Locate the cell with the specified text and output its (x, y) center coordinate. 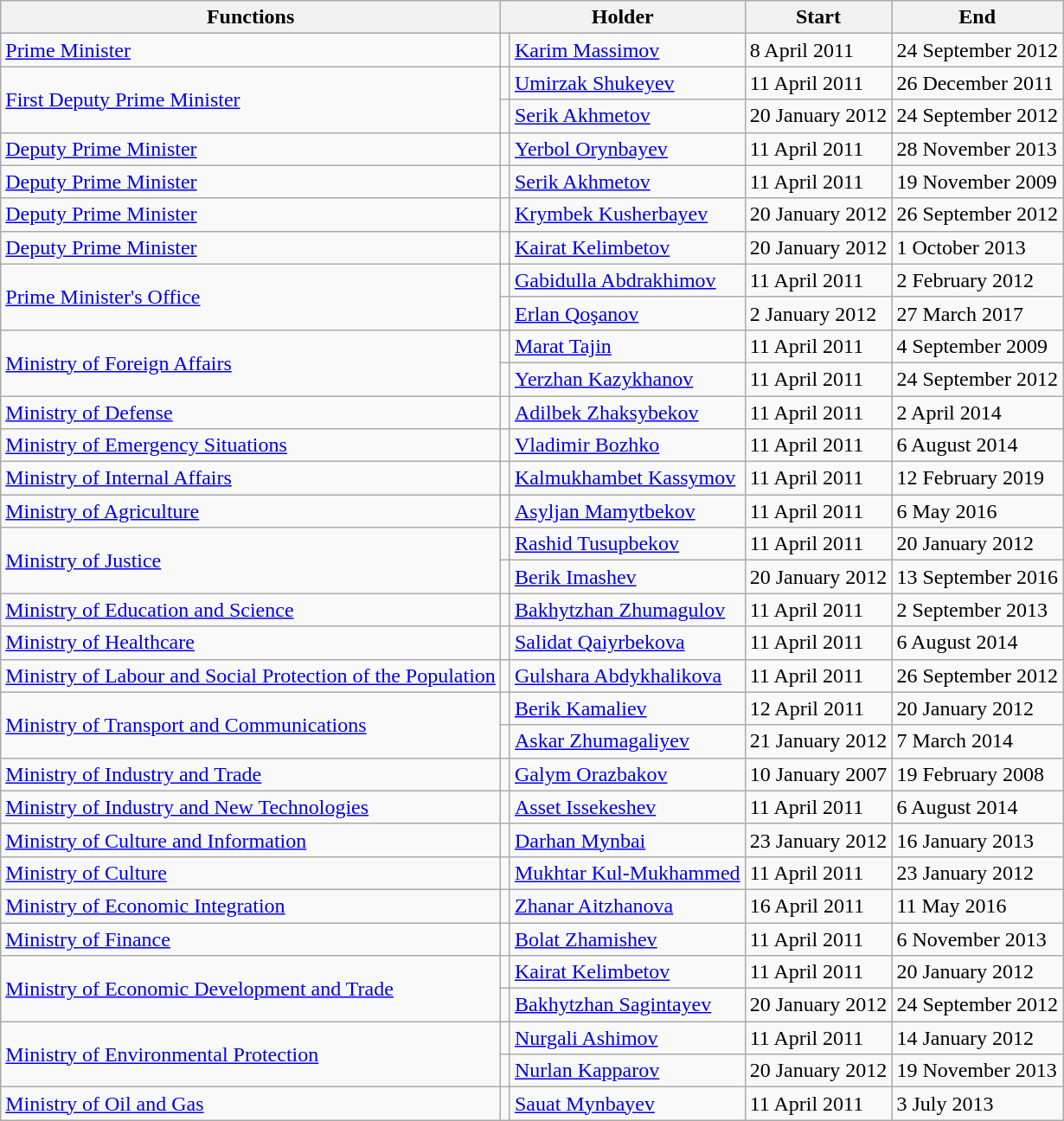
Ministry of Foreign Affairs (251, 362)
First Deputy Prime Minister (251, 99)
Kalmukhambet Kassymov (627, 478)
Mukhtar Kul-Mukhammed (627, 873)
Ministry of Healthcare (251, 643)
Ministry of Industry and New Technologies (251, 807)
Vladimir Bozhko (627, 445)
Salidat Qaiyrbekova (627, 643)
Askar Zhumagaliyev (627, 741)
12 April 2011 (818, 708)
Asset Issekeshev (627, 807)
2 September 2013 (977, 610)
2 January 2012 (818, 313)
Ministry of Internal Affairs (251, 478)
Asyljan Mamytbekov (627, 511)
8 April 2011 (818, 50)
Ministry of Oil and Gas (251, 1104)
Marat Tajin (627, 346)
Functions (251, 17)
21 January 2012 (818, 741)
14 January 2012 (977, 1038)
Yerzhan Kazykhanov (627, 379)
19 November 2013 (977, 1071)
10 January 2007 (818, 774)
7 March 2014 (977, 741)
27 March 2017 (977, 313)
Adilbek Zhaksybekov (627, 413)
Nurlan Kapparov (627, 1071)
16 April 2011 (818, 906)
Bolat Zhamishev (627, 938)
Galym Orazbakov (627, 774)
3 July 2013 (977, 1104)
2 February 2012 (977, 280)
6 November 2013 (977, 938)
Bakhytzhan Sagintayev (627, 1005)
Zhanar Aitzhanova (627, 906)
Ministry of Labour and Social Protection of the Population (251, 676)
Bakhytzhan Zhumagulov (627, 610)
Berik Kamaliev (627, 708)
End (977, 17)
Ministry of Justice (251, 560)
Holder (623, 17)
28 November 2013 (977, 149)
Ministry of Education and Science (251, 610)
13 September 2016 (977, 577)
Ministry of Environmental Protection (251, 1054)
Gabidulla Abdrakhimov (627, 280)
Nurgali Ashimov (627, 1038)
Ministry of Emergency Situations (251, 445)
Karim Massimov (627, 50)
Ministry of Economic Development and Trade (251, 989)
19 February 2008 (977, 774)
Gulshara Abdykhalikova (627, 676)
Prime Minister (251, 50)
Ministry of Finance (251, 938)
Darhan Mynbai (627, 840)
26 December 2011 (977, 83)
Ministry of Culture and Information (251, 840)
Ministry of Agriculture (251, 511)
19 November 2009 (977, 182)
11 May 2016 (977, 906)
Rashid Tusupbekov (627, 544)
Start (818, 17)
2 April 2014 (977, 413)
Sauat Mynbayev (627, 1104)
Prime Minister's Office (251, 297)
4 September 2009 (977, 346)
Ministry of Industry and Trade (251, 774)
Krymbek Kusherbayev (627, 215)
16 January 2013 (977, 840)
Ministry of Defense (251, 413)
Yerbol Orynbayev (627, 149)
Ministry of Culture (251, 873)
Umirzak Shukeyev (627, 83)
Berik Imashev (627, 577)
Ministry of Transport and Communications (251, 725)
12 February 2019 (977, 478)
1 October 2013 (977, 247)
Ministry of Economic Integration (251, 906)
Erlan Qoşanov (627, 313)
6 May 2016 (977, 511)
